Identify which cell holds the provided text, then report its [X, Y] central coordinate. 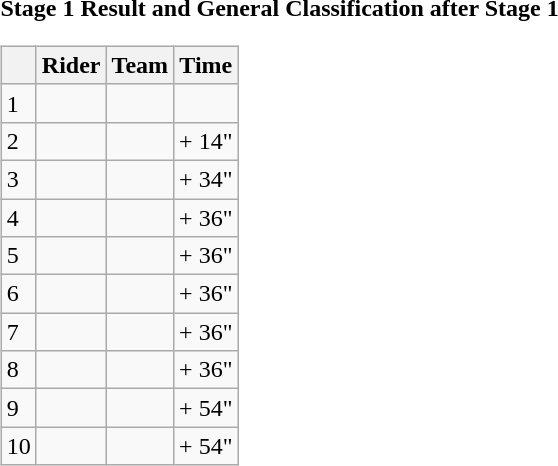
8 [18, 370]
5 [18, 256]
Team [140, 65]
Rider [71, 65]
6 [18, 294]
2 [18, 141]
1 [18, 103]
+ 34" [206, 179]
4 [18, 217]
7 [18, 332]
10 [18, 446]
+ 14" [206, 141]
3 [18, 179]
Time [206, 65]
9 [18, 408]
